Identify which cell holds the provided text, then report its [x, y] central coordinate. 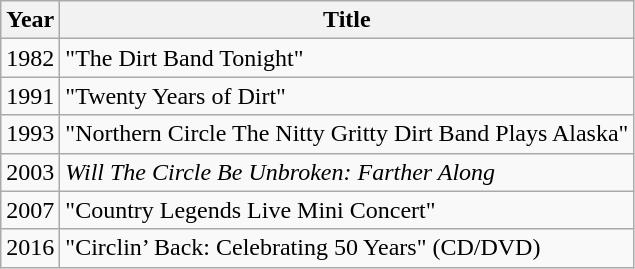
1991 [30, 96]
1993 [30, 134]
Will The Circle Be Unbroken: Farther Along [347, 172]
"Country Legends Live Mini Concert" [347, 210]
"The Dirt Band Tonight" [347, 58]
"Circlin’ Back: Celebrating 50 Years" (CD/DVD) [347, 248]
1982 [30, 58]
"Twenty Years of Dirt" [347, 96]
2003 [30, 172]
2016 [30, 248]
Title [347, 20]
Year [30, 20]
2007 [30, 210]
"Northern Circle The Nitty Gritty Dirt Band Plays Alaska" [347, 134]
